Identify which cell holds the provided text, then report its (X, Y) central coordinate. 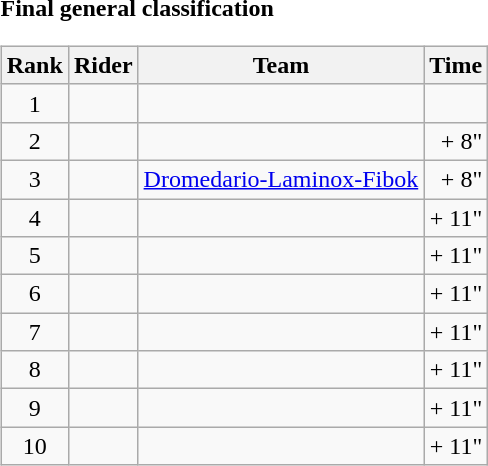
5 (34, 256)
4 (34, 217)
Dromedario-Laminox-Fibok (281, 179)
3 (34, 179)
2 (34, 141)
9 (34, 408)
Time (456, 65)
8 (34, 370)
10 (34, 446)
7 (34, 332)
6 (34, 294)
Rider (103, 65)
Team (281, 65)
1 (34, 103)
Rank (34, 65)
